Return [x, y] of the center of cell containing provided text 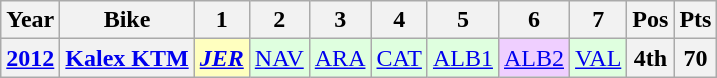
2 [279, 20]
Pts [696, 20]
Pos [650, 20]
ALB1 [462, 58]
1 [222, 20]
ALB2 [534, 58]
2012 [30, 58]
CAT [399, 58]
JER [222, 58]
ARA [340, 58]
7 [598, 20]
Bike [127, 20]
VAL [598, 58]
5 [462, 20]
6 [534, 20]
NAV [279, 58]
Kalex KTM [127, 58]
4th [650, 58]
70 [696, 58]
Year [30, 20]
3 [340, 20]
4 [399, 20]
